For the text-containing cell, return its midpoint in (X, Y) coordinate format. 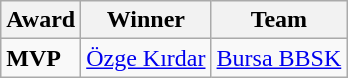
Award (41, 20)
Özge Kırdar (146, 58)
MVP (41, 58)
Team (279, 20)
Winner (146, 20)
Bursa BBSK (279, 58)
